Search for the cell housing the specified text and yield its [x, y] center coordinate. 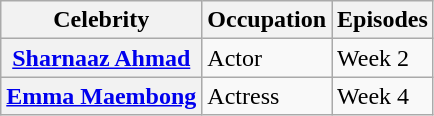
Episodes [383, 20]
Week 2 [383, 58]
Occupation [267, 20]
Actress [267, 96]
Actor [267, 58]
Emma Maembong [102, 96]
Sharnaaz Ahmad [102, 58]
Week 4 [383, 96]
Celebrity [102, 20]
